Search for the cell housing the specified text and yield its [x, y] center coordinate. 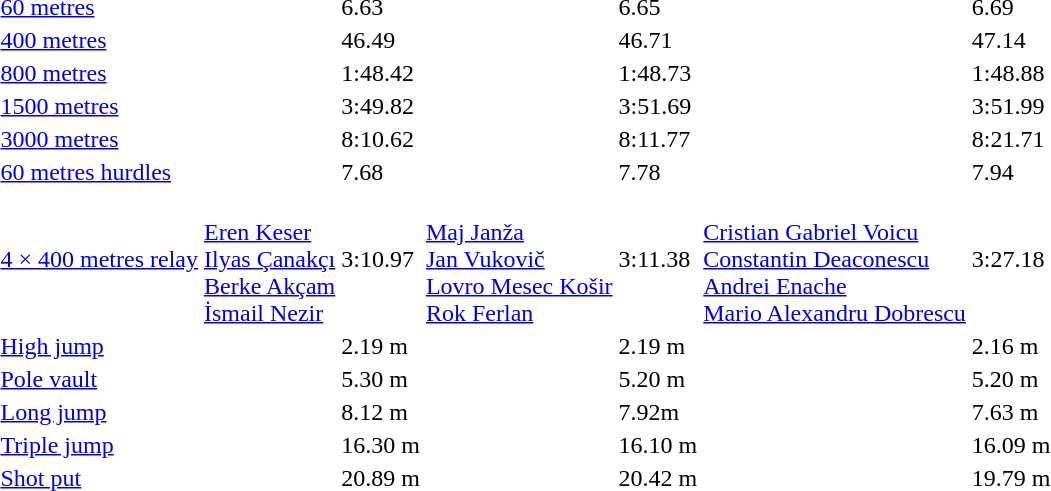
3:11.38 [658, 259]
Maj JanžaJan VukovičLovro Mesec KoširRok Ferlan [519, 259]
1:48.42 [381, 73]
7.78 [658, 172]
3:10.97 [381, 259]
3:51.69 [658, 106]
16.30 m [381, 445]
16.10 m [658, 445]
46.71 [658, 40]
1:48.73 [658, 73]
5.20 m [658, 379]
5.30 m [381, 379]
46.49 [381, 40]
8:11.77 [658, 139]
8.12 m [381, 412]
7.92m [658, 412]
3:49.82 [381, 106]
7.68 [381, 172]
Cristian Gabriel VoicuConstantin DeaconescuAndrei EnacheMario Alexandru Dobrescu [835, 259]
Eren KeserIlyas ÇanakçıBerke Akçamİsmail Nezir [269, 259]
8:10.62 [381, 139]
